Determine the (x, y) coordinate at the center of the cell enclosing the given text.  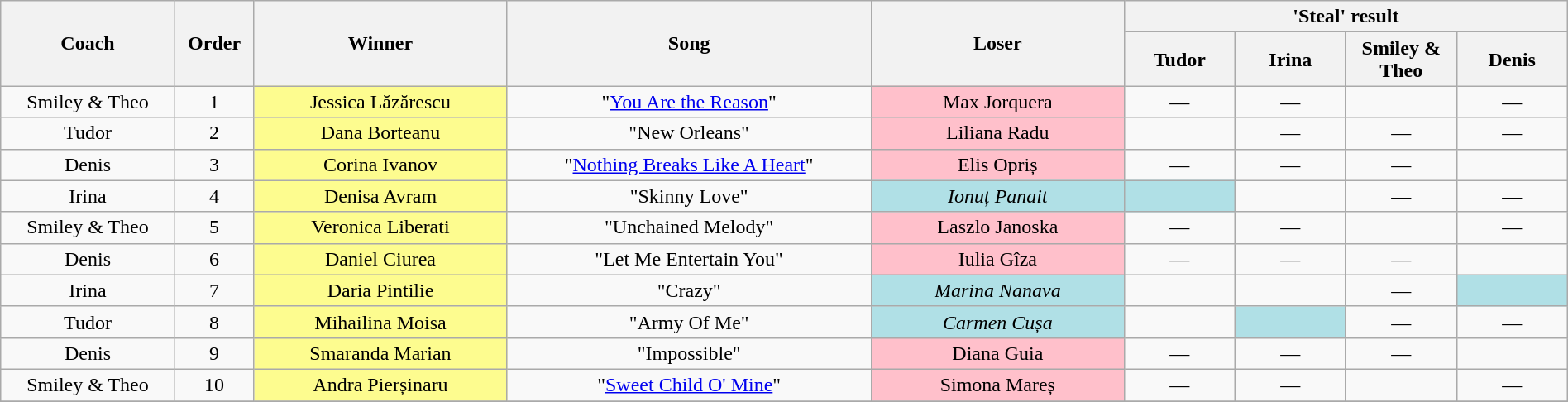
10 (214, 385)
"New Orleans" (689, 133)
Loser (997, 43)
"Skinny Love" (689, 196)
Coach (88, 43)
Simona Mareș (997, 385)
Denisa Avram (380, 196)
Iulia Gîza (997, 259)
Song (689, 43)
Andra Pierșinaru (380, 385)
"Sweet Child O' Mine" (689, 385)
3 (214, 165)
Daniel Ciurea (380, 259)
"Impossible" (689, 353)
"Unchained Melody" (689, 227)
'Steal' result (1346, 17)
Carmen Cușa (997, 322)
2 (214, 133)
Laszlo Janoska (997, 227)
9 (214, 353)
"Army Of Me" (689, 322)
Mihailina Moisa (380, 322)
"Crazy" (689, 290)
1 (214, 102)
"Nothing Breaks Like A Heart" (689, 165)
"You Are the Reason" (689, 102)
Dana Borteanu (380, 133)
Order (214, 43)
Diana Guia (997, 353)
Daria Pintilie (380, 290)
6 (214, 259)
Liliana Radu (997, 133)
Ionuț Panait (997, 196)
Smaranda Marian (380, 353)
5 (214, 227)
Winner (380, 43)
"Let Me Entertain You" (689, 259)
7 (214, 290)
8 (214, 322)
Jessica Lăzărescu (380, 102)
Marina Nanava (997, 290)
Veronica Liberati (380, 227)
4 (214, 196)
Corina Ivanov (380, 165)
Max Jorquera (997, 102)
Elis Opriș (997, 165)
